Identify which cell holds the provided text, then report its (X, Y) central coordinate. 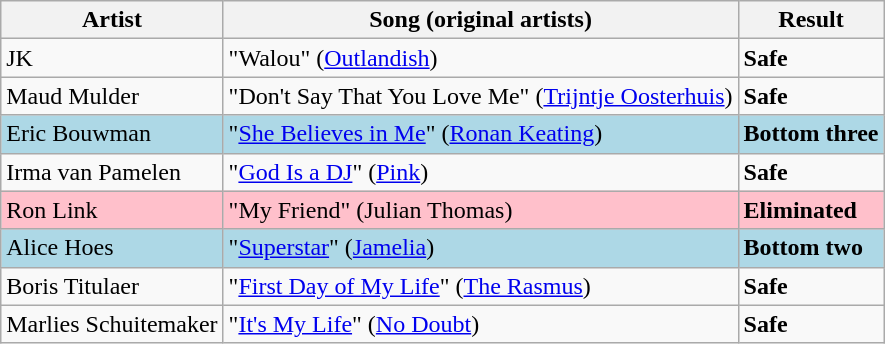
Artist (112, 20)
Alice Hoes (112, 248)
Irma van Pamelen (112, 172)
Eliminated (811, 210)
"She Believes in Me" (Ronan Keating) (480, 134)
"It's My Life" (No Doubt) (480, 324)
"First Day of My Life" (The Rasmus) (480, 286)
"God Is a DJ" (Pink) (480, 172)
Eric Bouwman (112, 134)
"Superstar" (Jamelia) (480, 248)
Song (original artists) (480, 20)
JK (112, 58)
"My Friend" (Julian Thomas) (480, 210)
Bottom three (811, 134)
"Don't Say That You Love Me" (Trijntje Oosterhuis) (480, 96)
"Walou" (Outlandish) (480, 58)
Maud Mulder (112, 96)
Result (811, 20)
Bottom two (811, 248)
Marlies Schuitemaker (112, 324)
Ron Link (112, 210)
Boris Titulaer (112, 286)
